From the cell containing the given text, extract its center point as [x, y] coordinate. 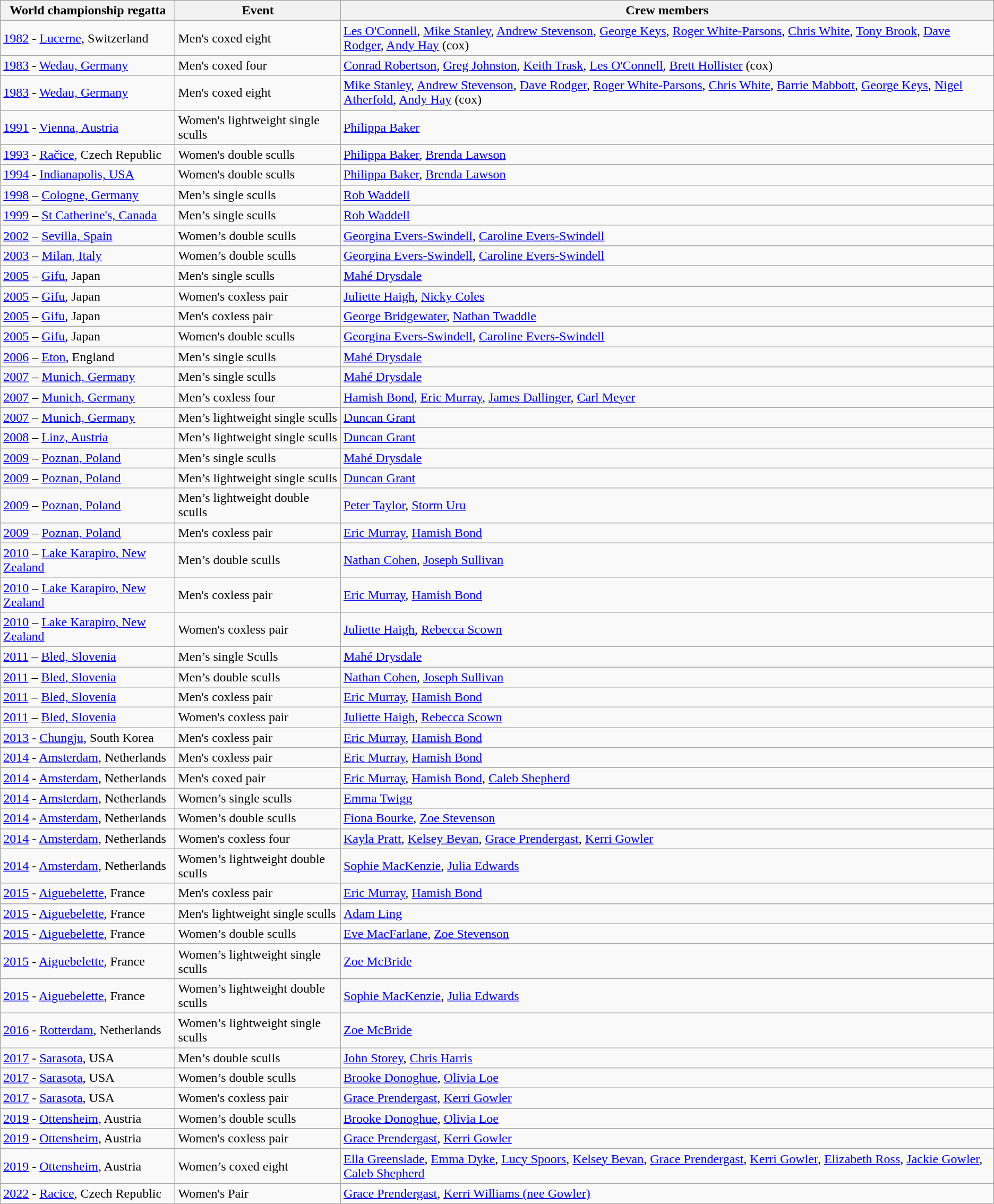
Hamish Bond, Eric Murray, James Dallinger, Carl Meyer [667, 397]
Les O'Connell, Mike Stanley, Andrew Stevenson, George Keys, Roger White-Parsons, Chris White, Tony Brook, Dave Rodger, Andy Hay (cox) [667, 38]
Eric Murray, Hamish Bond, Caleb Shepherd [667, 778]
1999 – St Catherine's, Canada [88, 215]
Men's single sculls [258, 276]
Emma Twigg [667, 798]
Ella Greenslade, Emma Dyke, Lucy Spoors, Kelsey Bevan, Grace Prendergast, Kerri Gowler, Elizabeth Ross, Jackie Gowler, Caleb Shepherd [667, 1166]
Men’s lightweight double sculls [258, 506]
2003 – Milan, Italy [88, 255]
1982 - Lucerne, Switzerland [88, 38]
Men's coxed pair [258, 778]
1994 - Indianapolis, USA [88, 175]
Women's coxless four [258, 839]
Kayla Pratt, Kelsey Bevan, Grace Prendergast, Kerri Gowler [667, 839]
Women's lightweight single sculls [258, 127]
2016 - Rotterdam, Netherlands [88, 1030]
Mike Stanley, Andrew Stevenson, Dave Rodger, Roger White-Parsons, Chris White, Barrie Mabbott, George Keys, Nigel Atherfold, Andy Hay (cox) [667, 92]
Juliette Haigh, Nicky Coles [667, 296]
Men’s single Sculls [258, 656]
Adam Ling [667, 913]
1998 – Cologne, Germany [88, 195]
1993 - Račice, Czech Republic [88, 155]
Men's lightweight single sculls [258, 913]
2008 – Linz, Austria [88, 438]
Men's coxed four [258, 65]
1991 - Vienna, Austria [88, 127]
2022 - Racice, Czech Republic [88, 1193]
Women’s coxed eight [258, 1166]
2013 - Chungju, South Korea [88, 738]
Eve MacFarlane, Zoe Stevenson [667, 934]
Grace Prendergast, Kerri Williams (nee Gowler) [667, 1193]
Peter Taylor, Storm Uru [667, 506]
George Bridgewater, Nathan Twaddle [667, 317]
2006 – Eton, England [88, 357]
Men’s coxless four [258, 397]
World championship regatta [88, 11]
John Storey, Chris Harris [667, 1057]
Women’s single sculls [258, 798]
Event [258, 11]
Crew members [667, 11]
2002 – Sevilla, Spain [88, 235]
Fiona Bourke, Zoe Stevenson [667, 818]
Conrad Robertson, Greg Johnston, Keith Trask, Les O'Connell, Brett Hollister (cox) [667, 65]
Philippa Baker [667, 127]
Women's Pair [258, 1193]
